From the cell containing the given text, extract its center point as [x, y] coordinate. 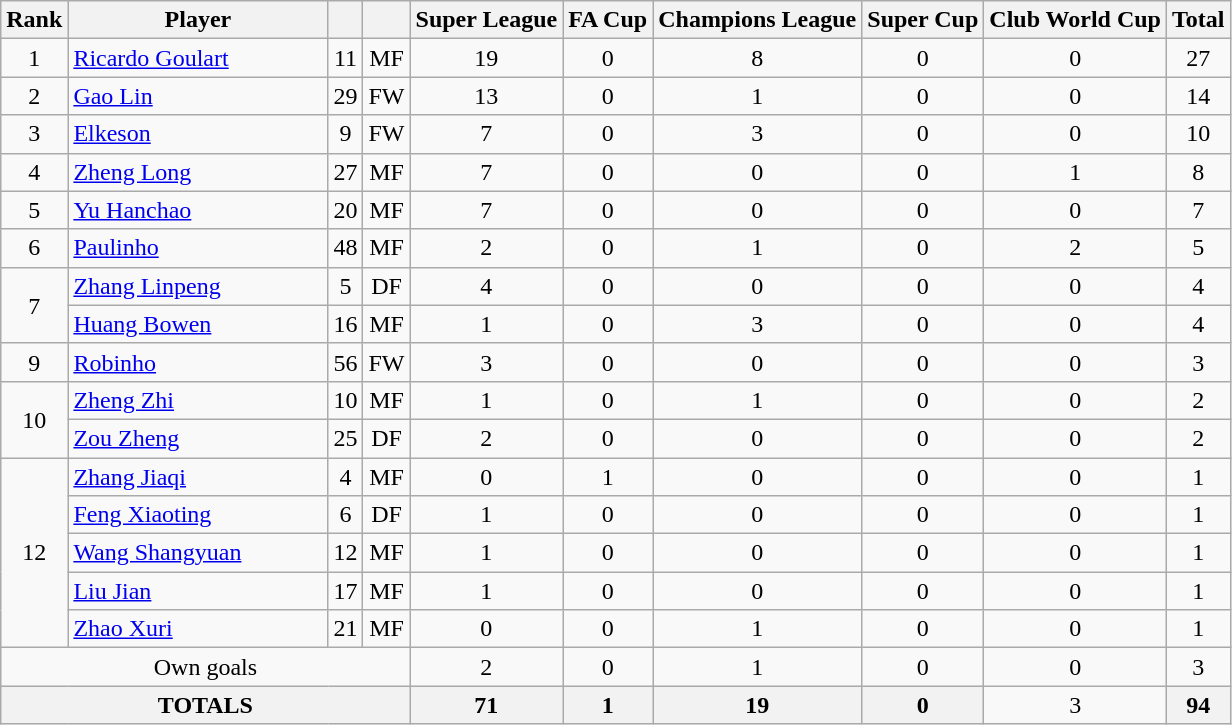
13 [486, 96]
Wang Shangyuan [198, 553]
Zhang Linpeng [198, 286]
TOTALS [206, 705]
Club World Cup [1076, 20]
Feng Xiaoting [198, 515]
Ricardo Goulart [198, 58]
14 [1198, 96]
71 [486, 705]
Champions League [758, 20]
Zhao Xuri [198, 629]
Paulinho [198, 248]
Zheng Long [198, 172]
Zhang Jiaqi [198, 477]
56 [346, 362]
Robinho [198, 362]
16 [346, 324]
25 [346, 438]
FA Cup [608, 20]
20 [346, 210]
29 [346, 96]
Player [198, 20]
Total [1198, 20]
Gao Lin [198, 96]
Zou Zheng [198, 438]
17 [346, 591]
Own goals [206, 667]
21 [346, 629]
Huang Bowen [198, 324]
Zheng Zhi [198, 400]
48 [346, 248]
Liu Jian [198, 591]
11 [346, 58]
Super League [486, 20]
Rank [34, 20]
Yu Hanchao [198, 210]
Super Cup [923, 20]
Elkeson [198, 134]
94 [1198, 705]
